Identify which cell holds the provided text, then report its (X, Y) central coordinate. 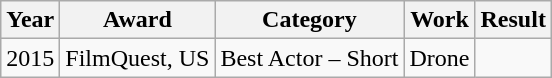
FilmQuest, US (138, 58)
2015 (30, 58)
Year (30, 20)
Work (440, 20)
Category (310, 20)
Best Actor – Short (310, 58)
Drone (440, 58)
Result (513, 20)
Award (138, 20)
